Detect which cell encompasses the target text, then output its [x, y] center coordinate. 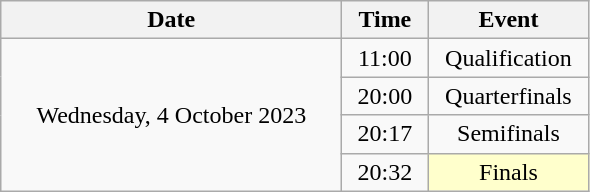
Date [172, 20]
20:32 [385, 172]
Event [508, 20]
Semifinals [508, 134]
20:00 [385, 96]
Qualification [508, 58]
Wednesday, 4 October 2023 [172, 115]
Quarterfinals [508, 96]
20:17 [385, 134]
Time [385, 20]
Finals [508, 172]
11:00 [385, 58]
